Determine the [x, y] coordinate at the center of the cell enclosing the given text.  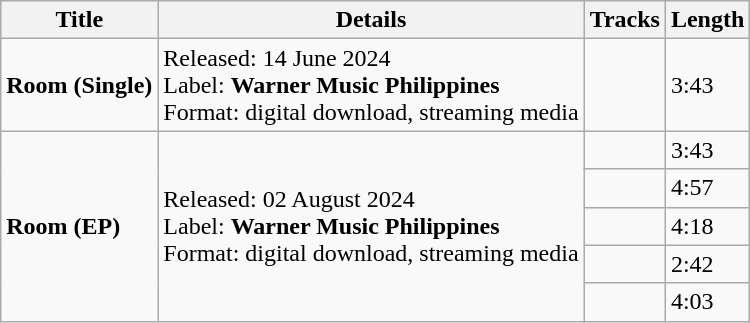
Room (Single) [80, 85]
Room (EP) [80, 226]
Released: 14 June 2024Label: Warner Music PhilippinesFormat: digital download, streaming media [371, 85]
Tracks [624, 20]
Details [371, 20]
4:03 [707, 302]
4:18 [707, 226]
4:57 [707, 188]
Length [707, 20]
Released: 02 August 2024Label: Warner Music PhilippinesFormat: digital download, streaming media [371, 226]
Title [80, 20]
2:42 [707, 264]
